Search for the cell housing the specified text and yield its (x, y) center coordinate. 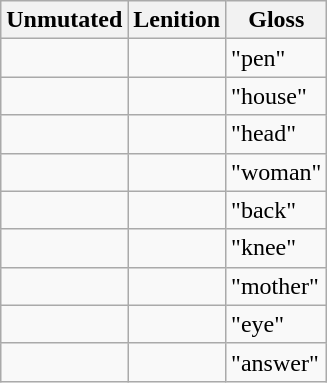
"back" (276, 210)
"mother" (276, 286)
Lenition (177, 20)
Gloss (276, 20)
"eye" (276, 324)
"house" (276, 96)
"pen" (276, 58)
"knee" (276, 248)
"head" (276, 134)
"answer" (276, 362)
Unmutated (64, 20)
"woman" (276, 172)
